Provide the [X, Y] coordinate of the cell's center where the given text is located.  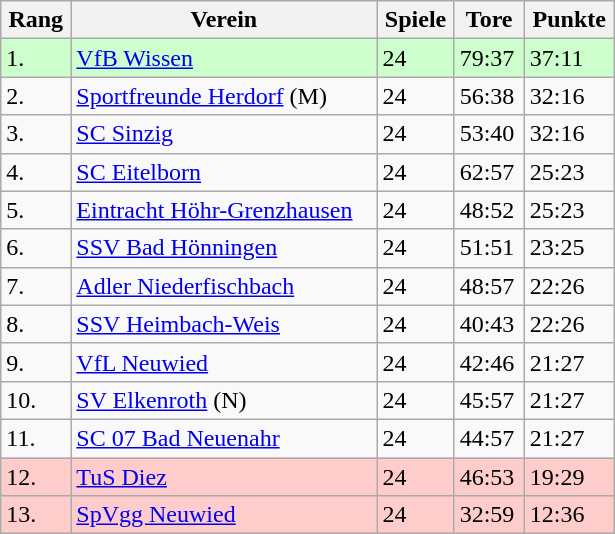
23:25 [569, 248]
44:57 [489, 438]
48:52 [489, 210]
8. [36, 324]
19:29 [569, 477]
2. [36, 96]
79:37 [489, 58]
Punkte [569, 20]
TuS Diez [224, 477]
45:57 [489, 400]
3. [36, 134]
SSV Heimbach-Weis [224, 324]
11. [36, 438]
40:43 [489, 324]
Rang [36, 20]
46:53 [489, 477]
13. [36, 515]
9. [36, 362]
SpVgg Neuwied [224, 515]
62:57 [489, 172]
Adler Niederfischbach [224, 286]
6. [36, 248]
48:57 [489, 286]
32:59 [489, 515]
5. [36, 210]
SC 07 Bad Neuenahr [224, 438]
VfL Neuwied [224, 362]
Verein [224, 20]
SV Elkenroth (N) [224, 400]
SC Eitelborn [224, 172]
4. [36, 172]
Eintracht Höhr-Grenzhausen [224, 210]
12. [36, 477]
37:11 [569, 58]
51:51 [489, 248]
SC Sinzig [224, 134]
Tore [489, 20]
56:38 [489, 96]
1. [36, 58]
12:36 [569, 515]
VfB Wissen [224, 58]
Sportfreunde Herdorf (M) [224, 96]
10. [36, 400]
42:46 [489, 362]
Spiele [416, 20]
SSV Bad Hönningen [224, 248]
53:40 [489, 134]
7. [36, 286]
